Determine the (x, y) coordinate at the center of the cell enclosing the given text.  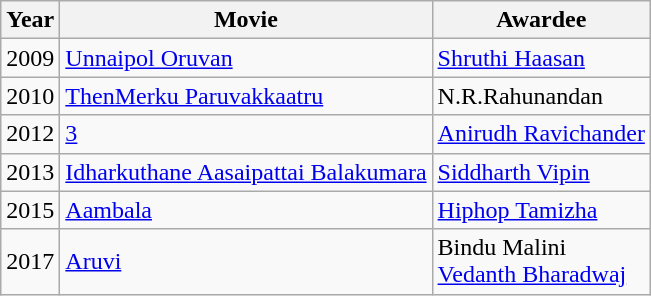
3 (246, 134)
2012 (30, 134)
2010 (30, 96)
2009 (30, 58)
Awardee (541, 20)
Bindu Malini Vedanth Bharadwaj (541, 262)
2017 (30, 262)
Movie (246, 20)
2013 (30, 172)
Aruvi (246, 262)
Siddharth Vipin (541, 172)
N.R.Rahunandan (541, 96)
Idharkuthane Aasaipattai Balakumara (246, 172)
Year (30, 20)
ThenMerku Paruvakkaatru (246, 96)
2015 (30, 210)
Shruthi Haasan (541, 58)
Aambala (246, 210)
Unnaipol Oruvan (246, 58)
Hiphop Tamizha (541, 210)
Anirudh Ravichander (541, 134)
